Locate the cell with the specified text and output its (X, Y) center coordinate. 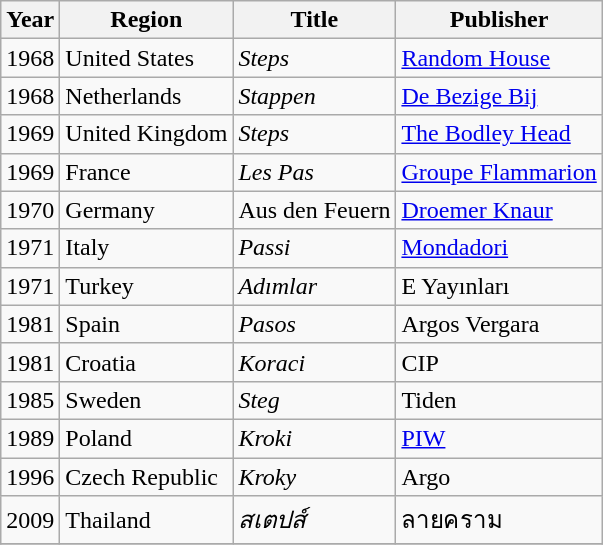
Argo (499, 477)
1970 (30, 210)
Steg (314, 400)
Spain (146, 324)
Groupe Flammarion (499, 172)
CIP (499, 362)
Sweden (146, 400)
Adımlar (314, 286)
Poland (146, 438)
Mondadori (499, 248)
สเตปส์ (314, 520)
Stappen (314, 96)
Region (146, 20)
Germany (146, 210)
PIW (499, 438)
Argos Vergara (499, 324)
ลายคราม (499, 520)
Croatia (146, 362)
Aus den Feuern (314, 210)
Tiden (499, 400)
E Yayınları (499, 286)
Les Pas (314, 172)
Thailand (146, 520)
2009 (30, 520)
Kroki (314, 438)
Koraci (314, 362)
United States (146, 58)
Droemer Knaur (499, 210)
Title (314, 20)
Year (30, 20)
Netherlands (146, 96)
The Bodley Head (499, 134)
1996 (30, 477)
Kroky (314, 477)
Italy (146, 248)
Pasos (314, 324)
France (146, 172)
De Bezige Bij (499, 96)
Publisher (499, 20)
United Kingdom (146, 134)
1985 (30, 400)
Passi (314, 248)
Random House (499, 58)
Turkey (146, 286)
1989 (30, 438)
Czech Republic (146, 477)
